Determine the [x, y] coordinate at the center of the cell enclosing the given text.  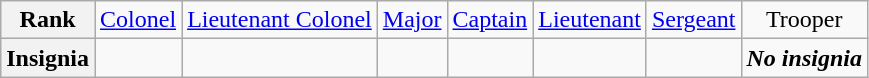
Insignia [48, 58]
Lieutenant [590, 20]
Sergeant [694, 20]
Captain [490, 20]
Trooper [804, 20]
Rank [48, 20]
No insignia [804, 58]
Colonel [138, 20]
Major [412, 20]
Lieutenant Colonel [280, 20]
